Scan for the cell matching the given text and deliver its (x, y) coordinate at center. 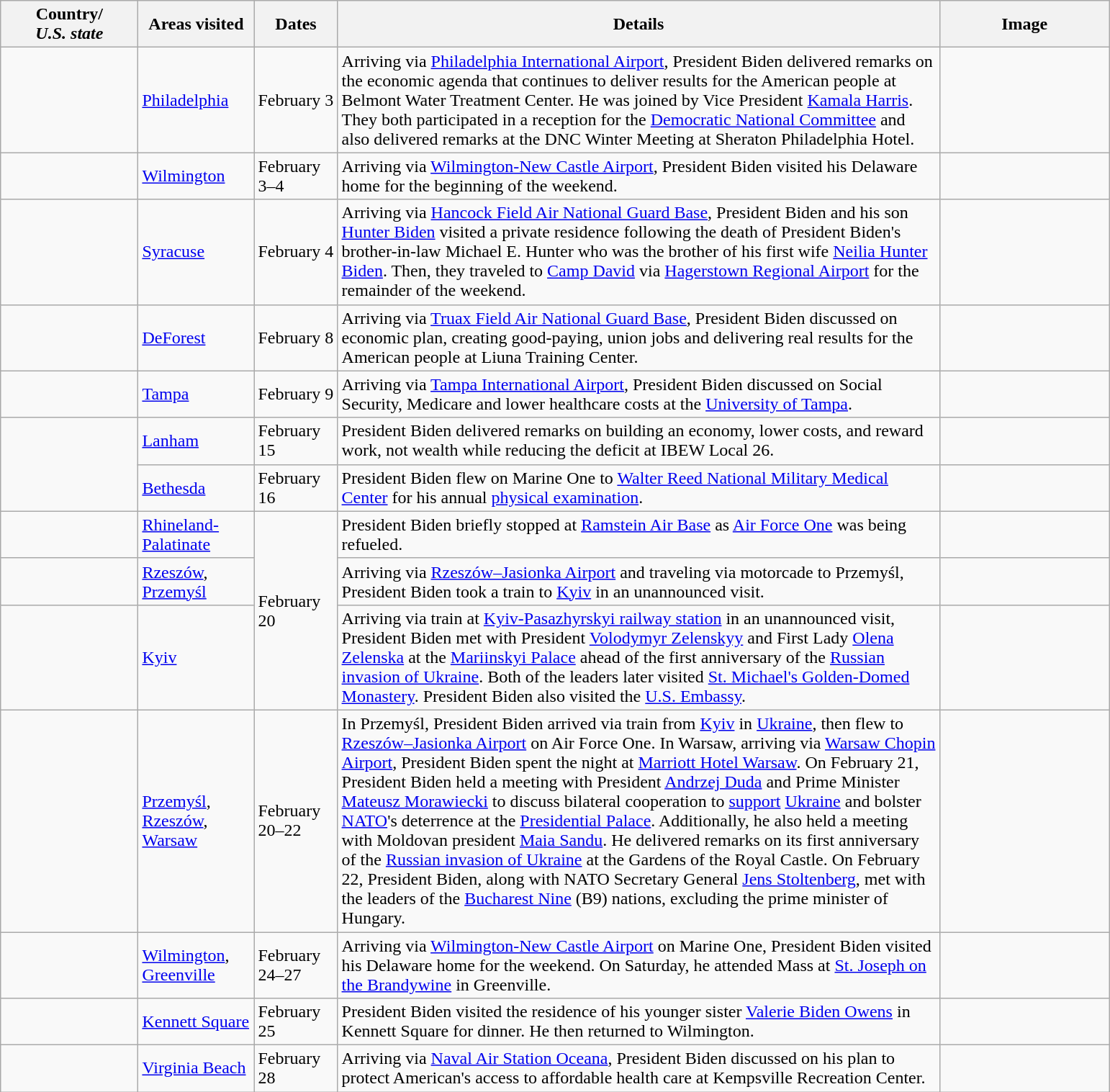
February 4 (296, 252)
Image (1024, 24)
President Biden briefly stopped at Ramstein Air Base as Air Force One was being refueled. (639, 534)
Virginia Beach (196, 1068)
February 20–22 (296, 821)
Country/U.S. state (69, 24)
Tampa (196, 394)
February 16 (296, 488)
Kennett Square (196, 1022)
February 25 (296, 1022)
February 28 (296, 1068)
President Biden visited the residence of his younger sister Valerie Biden Owens in Kennett Square for dinner. He then returned to Wilmington. (639, 1022)
Wilmington (196, 176)
President Biden delivered remarks on building an economy, lower costs, and reward work, not wealth while reducing the deficit at IBEW Local 26. (639, 441)
Przemyśl, Rzeszów, Warsaw (196, 821)
Details (639, 24)
February 8 (296, 338)
DeForest (196, 338)
February 9 (296, 394)
President Biden flew on Marine One to Walter Reed National Military Medical Center for his annual physical examination. (639, 488)
Syracuse (196, 252)
February 3 (296, 100)
Kyiv (196, 657)
February 15 (296, 441)
Bethesda (196, 488)
Areas visited (196, 24)
Rzeszów, Przemyśl (196, 582)
Philadelphia (196, 100)
February 20 (296, 610)
February 3–4 (296, 176)
Dates (296, 24)
Lanham (196, 441)
Arriving via Rzeszów–Jasionka Airport and traveling via motorcade to Przemyśl, President Biden took a train to Kyiv in an unannounced visit. (639, 582)
Rhineland-Palatinate (196, 534)
Wilmington, Greenville (196, 965)
Arriving via Wilmington-New Castle Airport, President Biden visited his Delaware home for the beginning of the weekend. (639, 176)
February 24–27 (296, 965)
